For the text-containing cell, return its midpoint in (x, y) coordinate format. 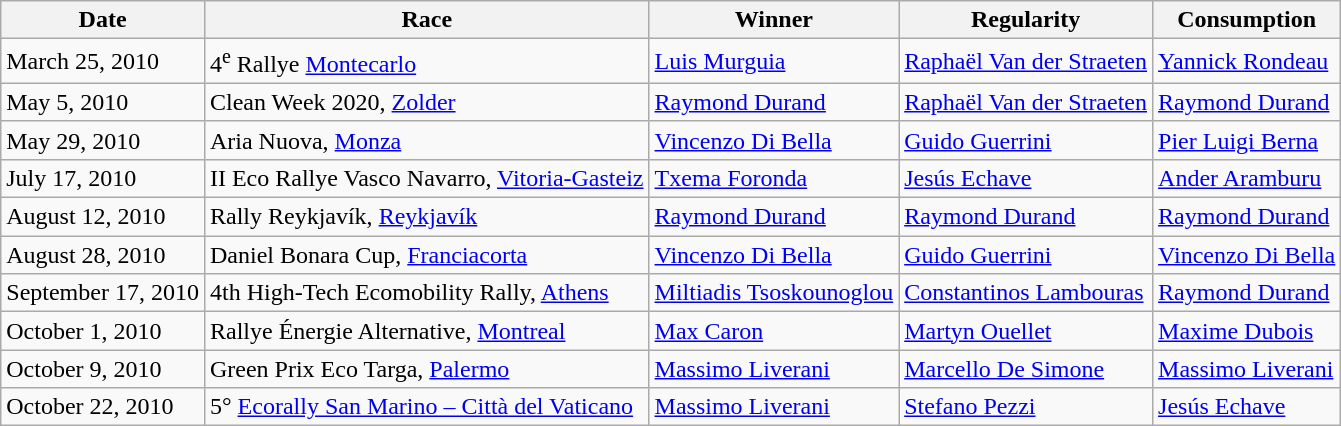
Date (103, 20)
Pier Luigi Berna (1247, 140)
Daniel Bonara Cup, Franciacorta (426, 255)
II Eco Rallye Vasco Navarro, Vitoria-Gasteiz (426, 178)
July 17, 2010 (103, 178)
Miltiadis Tsoskounoglou (774, 293)
October 1, 2010 (103, 331)
Marcello De Simone (1026, 369)
4e Rallye Montecarlo (426, 62)
August 28, 2010 (103, 255)
Max Caron (774, 331)
Green Prix Eco Targa, Palermo (426, 369)
May 29, 2010 (103, 140)
Maxime Dubois (1247, 331)
October 22, 2010 (103, 407)
Ander Aramburu (1247, 178)
August 12, 2010 (103, 217)
Yannick Rondeau (1247, 62)
Martyn Ouellet (1026, 331)
5° Ecorally San Marino – Città del Vaticano (426, 407)
Aria Nuova, Monza (426, 140)
Constantinos Lambouras (1026, 293)
Consumption (1247, 20)
4th High-Tech Ecomobility Rally, Athens (426, 293)
Race (426, 20)
Txema Foronda (774, 178)
Clean Week 2020, Zolder (426, 102)
Winner (774, 20)
Rallye Énergie Alternative, Montreal (426, 331)
September 17, 2010 (103, 293)
March 25, 2010 (103, 62)
Regularity (1026, 20)
October 9, 2010 (103, 369)
May 5, 2010 (103, 102)
Luis Murguia (774, 62)
Stefano Pezzi (1026, 407)
Rally Reykjavík, Reykjavík (426, 217)
